Pinpoint the cell where the given text exists, returning its [X, Y] midpoint coordinate. 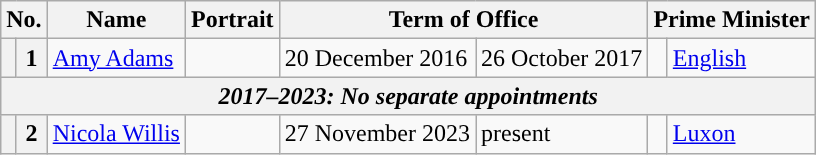
Amy Adams [116, 58]
2017–2023: No separate appointments [408, 96]
20 December 2016 [377, 58]
Nicola Willis [116, 134]
Portrait [232, 20]
present [562, 134]
English [741, 58]
2 [32, 134]
Term of Office [464, 20]
No. [24, 20]
Prime Minister [732, 20]
27 November 2023 [377, 134]
1 [32, 58]
Luxon [741, 134]
Name [116, 20]
26 October 2017 [562, 58]
